Scan for the cell matching the given text and deliver its [X, Y] coordinate at center. 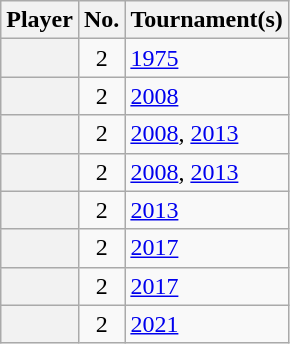
1975 [207, 58]
No. [101, 20]
Player [40, 20]
2008 [207, 96]
Tournament(s) [207, 20]
2021 [207, 324]
2013 [207, 210]
